Return the [x, y] coordinate for the center point of the cell that contains the specified text.  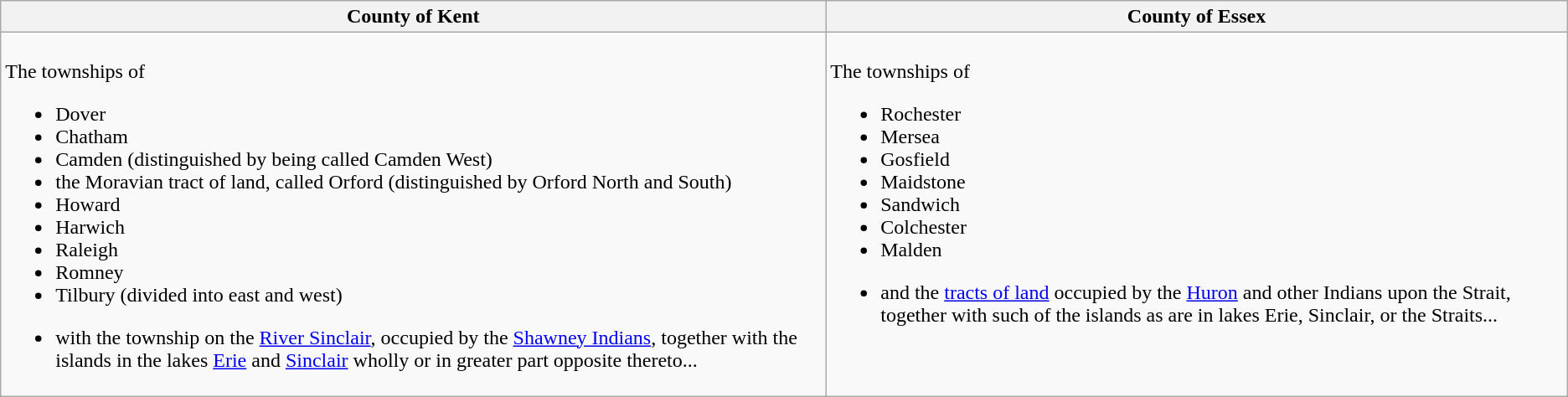
County of Kent [414, 17]
County of Essex [1197, 17]
